For the text-containing cell, return its midpoint in [X, Y] coordinate format. 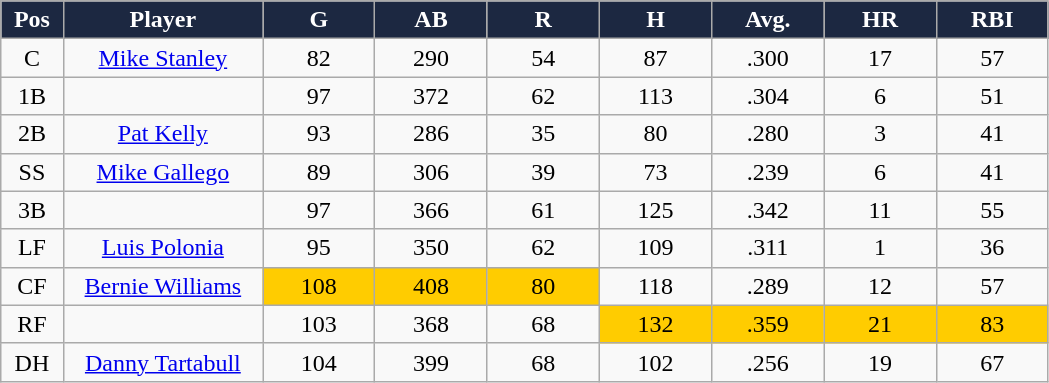
G [319, 20]
83 [992, 324]
36 [992, 248]
104 [319, 362]
Luis Polonia [163, 248]
Player [163, 20]
Bernie Williams [163, 286]
118 [655, 286]
.342 [768, 210]
290 [431, 58]
3 [880, 134]
89 [319, 172]
R [543, 20]
.256 [768, 362]
103 [319, 324]
366 [431, 210]
73 [655, 172]
19 [880, 362]
Mike Stanley [163, 58]
17 [880, 58]
.280 [768, 134]
350 [431, 248]
.304 [768, 96]
H [655, 20]
C [32, 58]
35 [543, 134]
LF [32, 248]
39 [543, 172]
DH [32, 362]
399 [431, 362]
.359 [768, 324]
Mike Gallego [163, 172]
Danny Tartabull [163, 362]
HR [880, 20]
51 [992, 96]
.289 [768, 286]
113 [655, 96]
109 [655, 248]
306 [431, 172]
108 [319, 286]
93 [319, 134]
1 [880, 248]
55 [992, 210]
61 [543, 210]
132 [655, 324]
RBI [992, 20]
87 [655, 58]
368 [431, 324]
286 [431, 134]
11 [880, 210]
21 [880, 324]
372 [431, 96]
125 [655, 210]
RF [32, 324]
.311 [768, 248]
1B [32, 96]
95 [319, 248]
.300 [768, 58]
2B [32, 134]
54 [543, 58]
102 [655, 362]
Pat Kelly [163, 134]
Avg. [768, 20]
CF [32, 286]
67 [992, 362]
3B [32, 210]
12 [880, 286]
SS [32, 172]
Pos [32, 20]
AB [431, 20]
82 [319, 58]
408 [431, 286]
.239 [768, 172]
